Search for the cell housing the specified text and yield its [x, y] center coordinate. 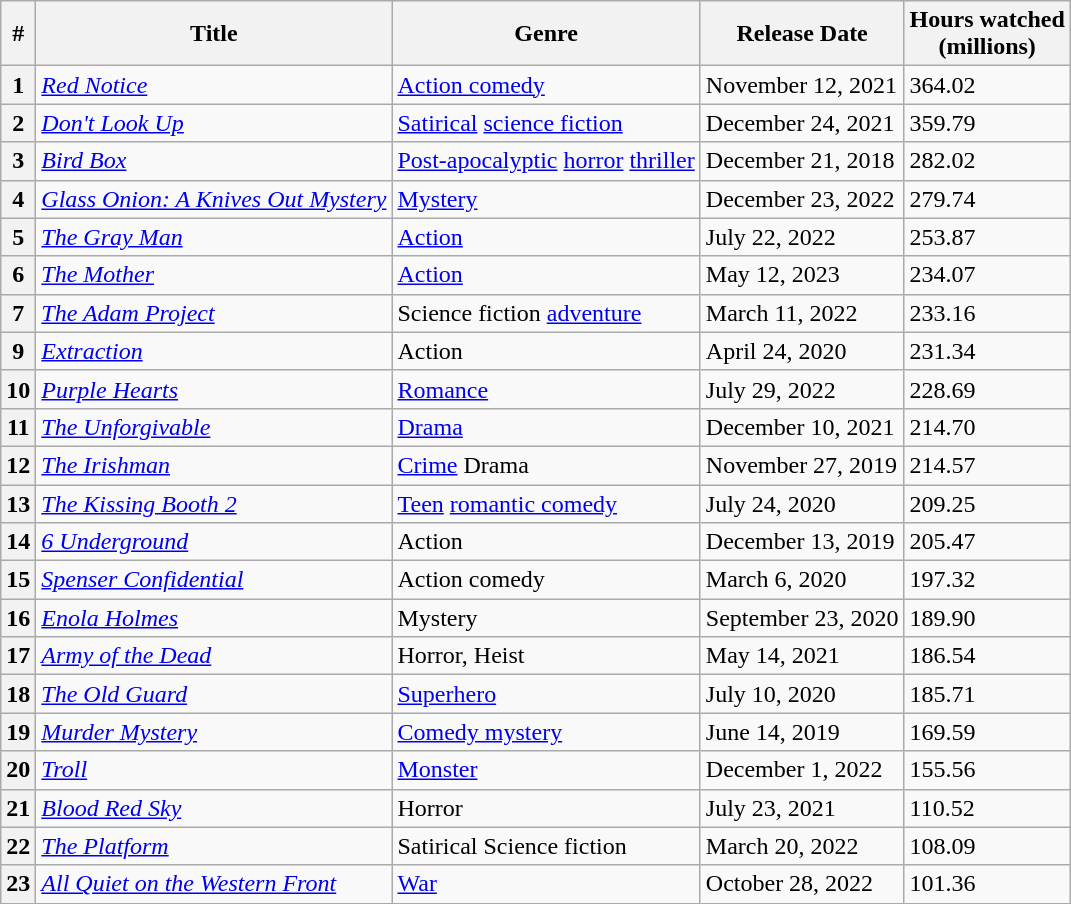
December 10, 2021 [802, 427]
December 21, 2018 [802, 161]
234.07 [987, 275]
10 [18, 389]
5 [18, 237]
Extraction [214, 351]
The Platform [214, 846]
101.36 [987, 884]
Science fiction adventure [546, 313]
May 14, 2021 [802, 656]
282.02 [987, 161]
Bird Box [214, 161]
110.52 [987, 808]
Genre [546, 34]
Romance [546, 389]
12 [18, 465]
253.87 [987, 237]
Superhero [546, 694]
July 22, 2022 [802, 237]
March 6, 2020 [802, 580]
186.54 [987, 656]
1 [18, 85]
17 [18, 656]
Don't Look Up [214, 123]
108.09 [987, 846]
December 23, 2022 [802, 199]
Enola Holmes [214, 618]
Army of the Dead [214, 656]
July 10, 2020 [802, 694]
214.70 [987, 427]
June 14, 2019 [802, 732]
15 [18, 580]
July 23, 2021 [802, 808]
231.34 [987, 351]
233.16 [987, 313]
The Gray Man [214, 237]
October 28, 2022 [802, 884]
November 12, 2021 [802, 85]
14 [18, 542]
Troll [214, 770]
September 23, 2020 [802, 618]
The Old Guard [214, 694]
Satirical science fiction [546, 123]
Murder Mystery [214, 732]
Blood Red Sky [214, 808]
20 [18, 770]
Purple Hearts [214, 389]
359.79 [987, 123]
Teen romantic comedy [546, 503]
279.74 [987, 199]
3 [18, 161]
All Quiet on the Western Front [214, 884]
214.57 [987, 465]
197.32 [987, 580]
7 [18, 313]
# [18, 34]
March 11, 2022 [802, 313]
Crime Drama [546, 465]
Release Date [802, 34]
22 [18, 846]
December 13, 2019 [802, 542]
Monster [546, 770]
228.69 [987, 389]
May 12, 2023 [802, 275]
Drama [546, 427]
Hours watched(millions) [987, 34]
155.56 [987, 770]
Title [214, 34]
War [546, 884]
Horror [546, 808]
189.90 [987, 618]
March 20, 2022 [802, 846]
11 [18, 427]
The Irishman [214, 465]
209.25 [987, 503]
Post-apocalyptic horror thriller [546, 161]
19 [18, 732]
The Kissing Booth 2 [214, 503]
July 24, 2020 [802, 503]
9 [18, 351]
6 Underground [214, 542]
185.71 [987, 694]
6 [18, 275]
The Adam Project [214, 313]
4 [18, 199]
205.47 [987, 542]
Glass Onion: A Knives Out Mystery [214, 199]
21 [18, 808]
Horror, Heist [546, 656]
December 1, 2022 [802, 770]
Comedy mystery [546, 732]
23 [18, 884]
364.02 [987, 85]
Red Notice [214, 85]
The Mother [214, 275]
November 27, 2019 [802, 465]
Satirical Science fiction [546, 846]
The Unforgivable [214, 427]
18 [18, 694]
April 24, 2020 [802, 351]
169.59 [987, 732]
16 [18, 618]
December 24, 2021 [802, 123]
Spenser Confidential [214, 580]
2 [18, 123]
July 29, 2022 [802, 389]
13 [18, 503]
